Output the [x, y] coordinate of the center of the cell containing the given text.  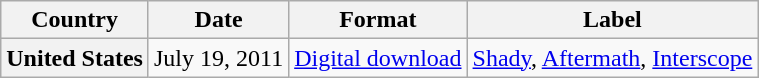
Label [612, 20]
United States [75, 58]
July 19, 2011 [218, 58]
Country [75, 20]
Digital download [378, 58]
Format [378, 20]
Date [218, 20]
Shady, Aftermath, Interscope [612, 58]
